Provide the [x, y] coordinate of the cell's center where the given text is located.  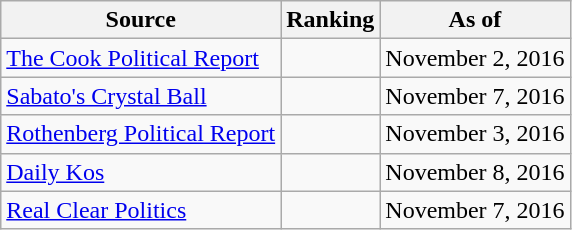
Source [141, 20]
November 3, 2016 [475, 134]
November 8, 2016 [475, 172]
Real Clear Politics [141, 210]
Ranking [330, 20]
Rothenberg Political Report [141, 134]
The Cook Political Report [141, 58]
Daily Kos [141, 172]
November 2, 2016 [475, 58]
As of [475, 20]
Sabato's Crystal Ball [141, 96]
